Pinpoint the cell where the given text exists, returning its (x, y) midpoint coordinate. 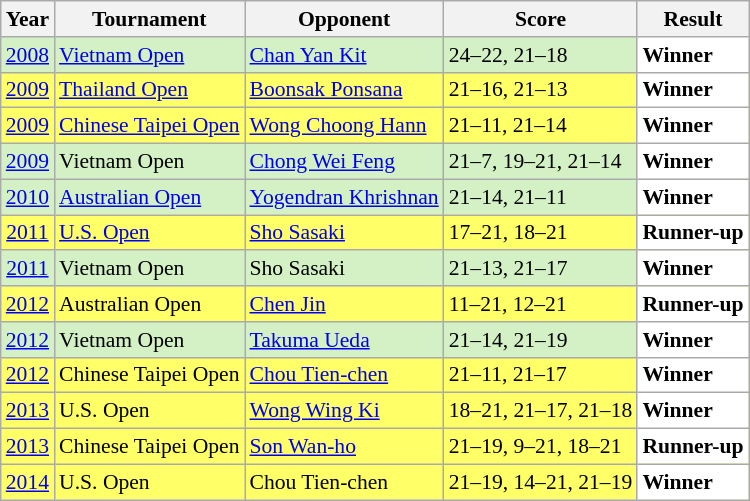
21–13, 21–17 (541, 269)
Son Wan-ho (344, 447)
24–22, 21–18 (541, 55)
21–19, 14–21, 21–19 (541, 482)
Boonsak Ponsana (344, 90)
21–11, 21–17 (541, 375)
2010 (28, 197)
21–14, 21–11 (541, 197)
Yogendran Khrishnan (344, 197)
18–21, 21–17, 21–18 (541, 411)
Chen Jin (344, 304)
Opponent (344, 19)
Wong Wing Ki (344, 411)
Takuma Ueda (344, 340)
Chong Wei Feng (344, 162)
21–19, 9–21, 18–21 (541, 447)
17–21, 18–21 (541, 233)
Tournament (149, 19)
2014 (28, 482)
2008 (28, 55)
Result (692, 19)
Wong Choong Hann (344, 126)
Score (541, 19)
Year (28, 19)
21–7, 19–21, 21–14 (541, 162)
Chan Yan Kit (344, 55)
21–16, 21–13 (541, 90)
11–21, 12–21 (541, 304)
Thailand Open (149, 90)
21–11, 21–14 (541, 126)
21–14, 21–19 (541, 340)
